Locate the cell with the specified text and output its [X, Y] center coordinate. 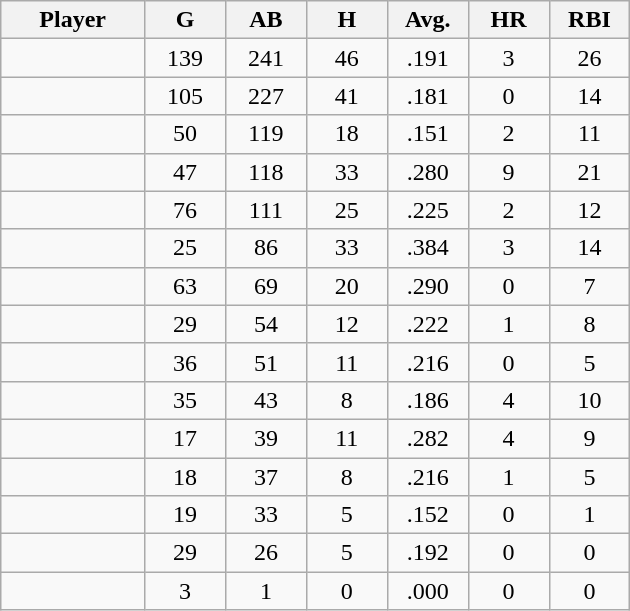
46 [346, 58]
139 [186, 58]
.152 [428, 515]
105 [186, 96]
118 [266, 172]
19 [186, 515]
.181 [428, 96]
HR [508, 20]
43 [266, 400]
51 [266, 362]
54 [266, 324]
21 [590, 172]
36 [186, 362]
227 [266, 96]
.186 [428, 400]
.191 [428, 58]
G [186, 20]
AB [266, 20]
.000 [428, 591]
10 [590, 400]
.384 [428, 248]
37 [266, 477]
RBI [590, 20]
.192 [428, 553]
111 [266, 210]
50 [186, 134]
63 [186, 286]
H [346, 20]
86 [266, 248]
.280 [428, 172]
.222 [428, 324]
17 [186, 438]
35 [186, 400]
.225 [428, 210]
Player [73, 20]
.151 [428, 134]
20 [346, 286]
76 [186, 210]
119 [266, 134]
69 [266, 286]
Avg. [428, 20]
41 [346, 96]
47 [186, 172]
.290 [428, 286]
.282 [428, 438]
39 [266, 438]
7 [590, 286]
241 [266, 58]
